Pinpoint the cell where the given text exists, returning its [X, Y] midpoint coordinate. 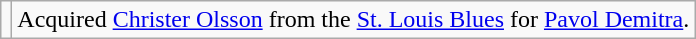
Acquired Christer Olsson from the St. Louis Blues for Pavol Demitra. [354, 20]
